Scan for the cell matching the given text and deliver its (X, Y) coordinate at center. 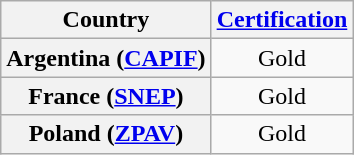
Country (106, 20)
Argentina (CAPIF) (106, 58)
Poland (ZPAV) (106, 134)
France (SNEP) (106, 96)
Certification (282, 20)
